From the cell containing the given text, extract its center point as (X, Y) coordinate. 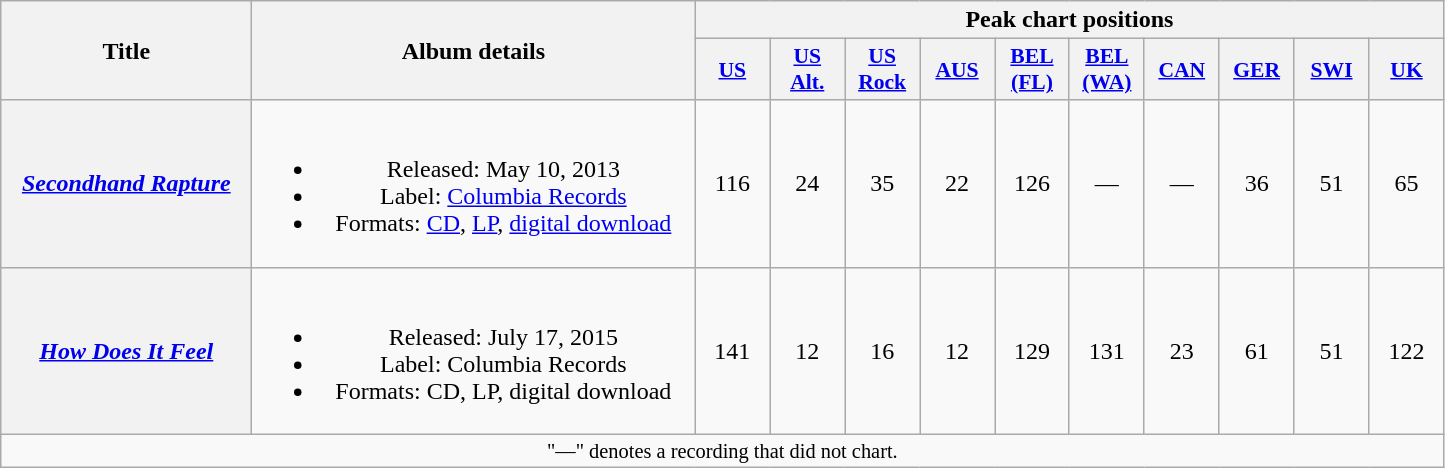
16 (882, 350)
Released: May 10, 2013Label: Columbia RecordsFormats: CD, LP, digital download (474, 184)
36 (1256, 184)
UK (1406, 70)
Peak chart positions (1070, 20)
35 (882, 184)
"—" denotes a recording that did not chart. (722, 451)
GER (1256, 70)
How Does It Feel (126, 350)
US (732, 70)
Title (126, 50)
Album details (474, 50)
61 (1256, 350)
CAN (1182, 70)
BEL(FL) (1032, 70)
Secondhand Rapture (126, 184)
141 (732, 350)
131 (1106, 350)
22 (958, 184)
116 (732, 184)
Released: July 17, 2015Label: Columbia RecordsFormats: CD, LP, digital download (474, 350)
24 (808, 184)
US Rock (882, 70)
SWI (1332, 70)
122 (1406, 350)
129 (1032, 350)
65 (1406, 184)
BEL(WA) (1106, 70)
126 (1032, 184)
23 (1182, 350)
AUS (958, 70)
US Alt. (808, 70)
